Find where the given text appears and provide that cell's center as [X, Y] coordinate. 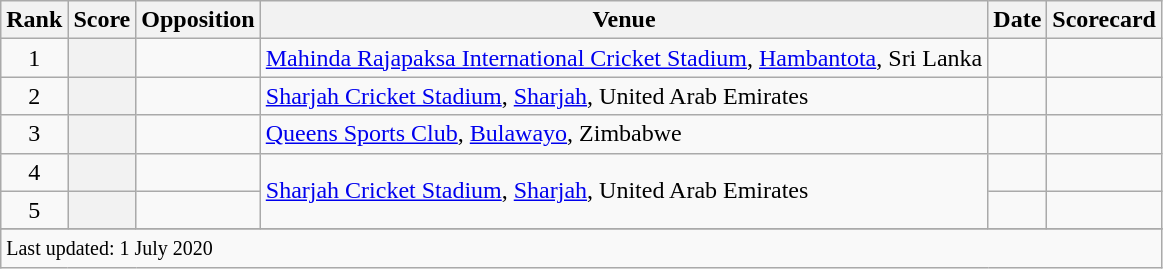
Scorecard [1104, 20]
Score [102, 20]
Venue [624, 20]
Opposition [198, 20]
2 [34, 96]
3 [34, 134]
Last updated: 1 July 2020 [582, 248]
Date [1018, 20]
Mahinda Rajapaksa International Cricket Stadium, Hambantota, Sri Lanka [624, 58]
1 [34, 58]
4 [34, 172]
Rank [34, 20]
5 [34, 210]
Queens Sports Club, Bulawayo, Zimbabwe [624, 134]
